Identify which cell holds the provided text, then report its [x, y] central coordinate. 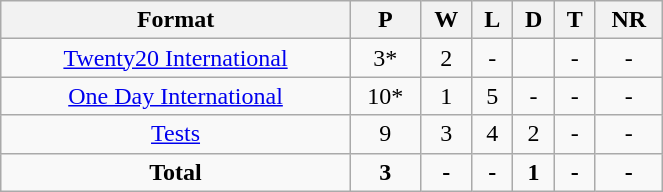
P [385, 20]
D [533, 20]
Total [176, 172]
Format [176, 20]
9 [385, 134]
5 [492, 96]
10* [385, 96]
W [446, 20]
One Day International [176, 96]
3* [385, 58]
NR [629, 20]
4 [492, 134]
Twenty20 International [176, 58]
Tests [176, 134]
T [575, 20]
L [492, 20]
